From the cell containing the given text, extract its center point as [X, Y] coordinate. 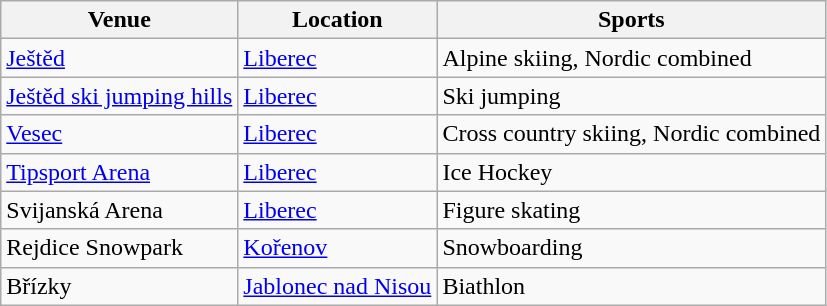
Alpine skiing, Nordic combined [632, 58]
Location [338, 20]
Rejdice Snowpark [120, 248]
Břízky [120, 286]
Figure skating [632, 210]
Ještěd [120, 58]
Ještěd ski jumping hills [120, 96]
Jablonec nad Nisou [338, 286]
Biathlon [632, 286]
Vesec [120, 134]
Ski jumping [632, 96]
Sports [632, 20]
Ice Hockey [632, 172]
Tipsport Arena [120, 172]
Svijanská Arena [120, 210]
Snowboarding [632, 248]
Kořenov [338, 248]
Cross country skiing, Nordic combined [632, 134]
Venue [120, 20]
